Capture the cell that displays the provided text and extract its [x, y] central coordinate. 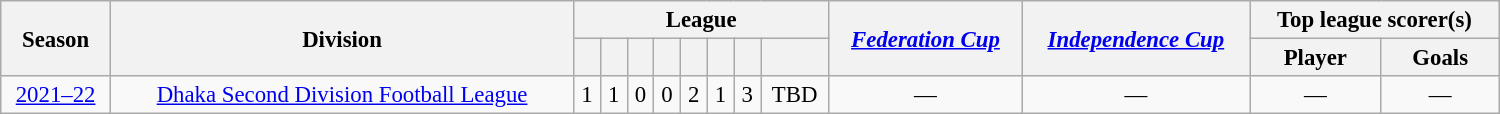
Dhaka Second Division Football League [342, 95]
2 [694, 95]
Goals [1440, 58]
Division [342, 38]
3 [748, 95]
2021–22 [56, 95]
Independence Cup [1136, 38]
TBD [794, 95]
Season [56, 38]
Federation Cup [926, 38]
Player [1316, 58]
League [702, 20]
Top league scorer(s) [1375, 20]
